Determine the [x, y] coordinate at the center of the cell enclosing the given text.  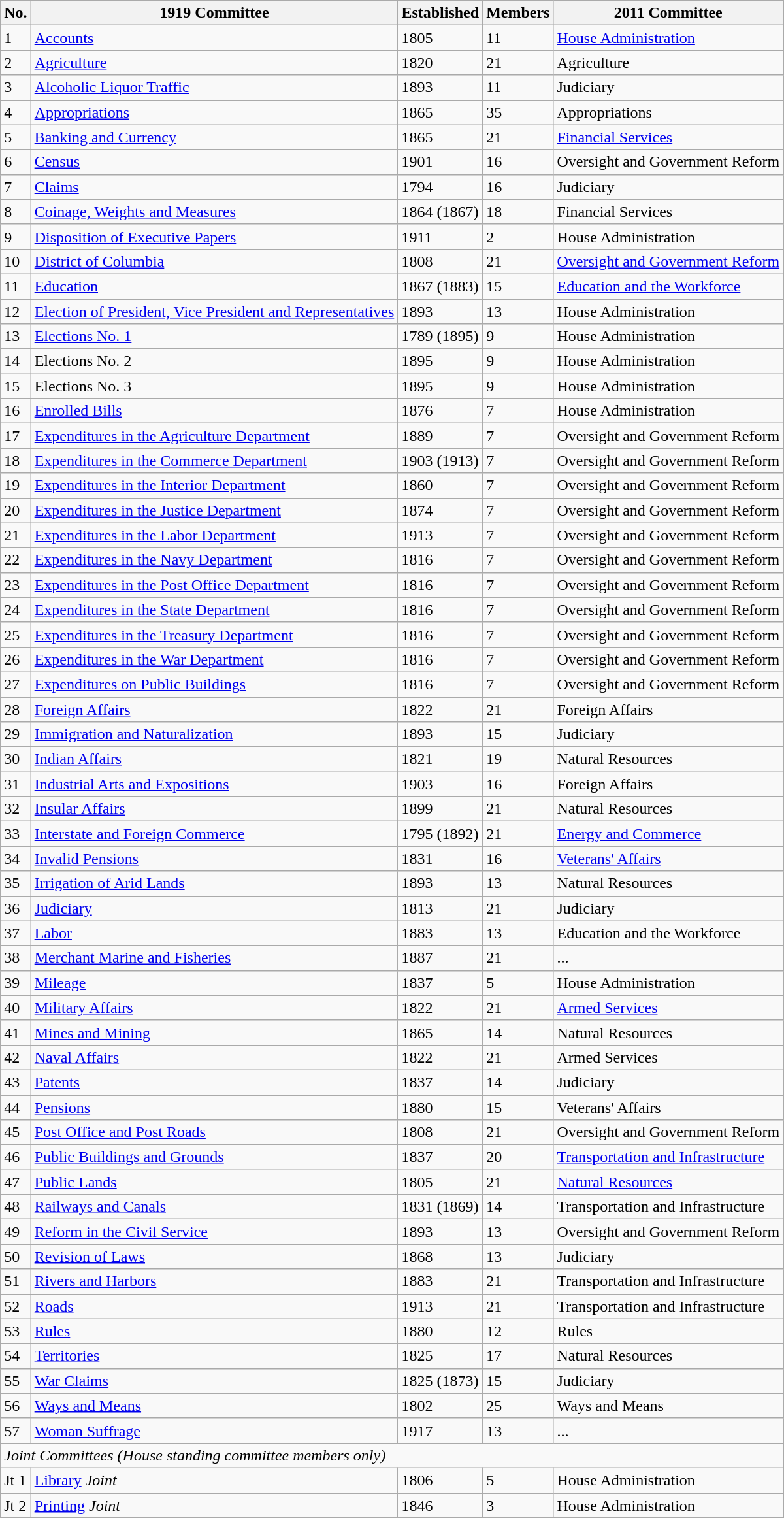
1860 [440, 486]
Labor [214, 933]
1806 [440, 1480]
1820 [440, 63]
Public Buildings and Grounds [214, 1157]
1846 [440, 1505]
48 [16, 1207]
Merchant Marine and Fisheries [214, 958]
44 [16, 1108]
Expenditures in the State Department [214, 610]
Post Office and Post Roads [214, 1132]
34 [16, 859]
Expenditures in the Justice Department [214, 510]
Election of President, Vice President and Representatives [214, 312]
Expenditures in the Labor Department [214, 535]
1831 [440, 859]
Jt 2 [16, 1505]
Expenditures in the Treasury Department [214, 635]
46 [16, 1157]
Patents [214, 1082]
Enrolled Bills [214, 411]
1887 [440, 958]
32 [16, 809]
55 [16, 1381]
Roads [214, 1306]
No. [16, 13]
Woman Suffrage [214, 1430]
1901 [440, 162]
1903 [440, 784]
49 [16, 1232]
42 [16, 1057]
1874 [440, 510]
Alcoholic Liquor Traffic [214, 88]
33 [16, 834]
1876 [440, 411]
28 [16, 709]
Census [214, 162]
1825 (1873) [440, 1381]
26 [16, 659]
Accounts [214, 38]
Jt 1 [16, 1480]
41 [16, 1032]
45 [16, 1132]
57 [16, 1430]
Industrial Arts and Expositions [214, 784]
1821 [440, 759]
1789 (1895) [440, 337]
Public Lands [214, 1182]
Elections No. 1 [214, 337]
1917 [440, 1430]
1919 Committee [214, 13]
Mines and Mining [214, 1032]
Expenditures in the Interior Department [214, 486]
Invalid Pensions [214, 859]
Coinage, Weights and Measures [214, 212]
10 [16, 261]
1794 [440, 187]
Insular Affairs [214, 809]
Energy and Commerce [668, 834]
52 [16, 1306]
Indian Affairs [214, 759]
Naval Affairs [214, 1057]
43 [16, 1082]
2011 Committee [668, 13]
24 [16, 610]
1889 [440, 436]
1899 [440, 809]
40 [16, 1008]
Immigration and Naturalization [214, 734]
1 [16, 38]
Territories [214, 1356]
27 [16, 684]
22 [16, 560]
1864 (1867) [440, 212]
Disposition of Executive Papers [214, 237]
Expenditures in the Post Office Department [214, 585]
1802 [440, 1406]
Joint Committees (House standing committee members only) [392, 1455]
Claims [214, 187]
Expenditures in the War Department [214, 659]
1825 [440, 1356]
Expenditures in the Navy Department [214, 560]
29 [16, 734]
War Claims [214, 1381]
37 [16, 933]
54 [16, 1356]
47 [16, 1182]
1868 [440, 1257]
56 [16, 1406]
4 [16, 112]
31 [16, 784]
51 [16, 1281]
Revision of Laws [214, 1257]
1903 (1913) [440, 461]
Expenditures on Public Buildings [214, 684]
Printing Joint [214, 1505]
Established [440, 13]
Banking and Currency [214, 137]
Elections No. 2 [214, 361]
53 [16, 1331]
50 [16, 1257]
1867 (1883) [440, 286]
8 [16, 212]
23 [16, 585]
Library Joint [214, 1480]
1813 [440, 908]
6 [16, 162]
Education [214, 286]
Reform in the Civil Service [214, 1232]
36 [16, 908]
1795 (1892) [440, 834]
Irrigation of Arid Lands [214, 883]
District of Columbia [214, 261]
Expenditures in the Agriculture Department [214, 436]
Military Affairs [214, 1008]
Interstate and Foreign Commerce [214, 834]
Members [518, 13]
Mileage [214, 983]
Expenditures in the Commerce Department [214, 461]
Railways and Canals [214, 1207]
Rivers and Harbors [214, 1281]
1911 [440, 237]
1831 (1869) [440, 1207]
38 [16, 958]
39 [16, 983]
Elections No. 3 [214, 386]
Pensions [214, 1108]
30 [16, 759]
